From the cell containing the given text, extract its center point as (x, y) coordinate. 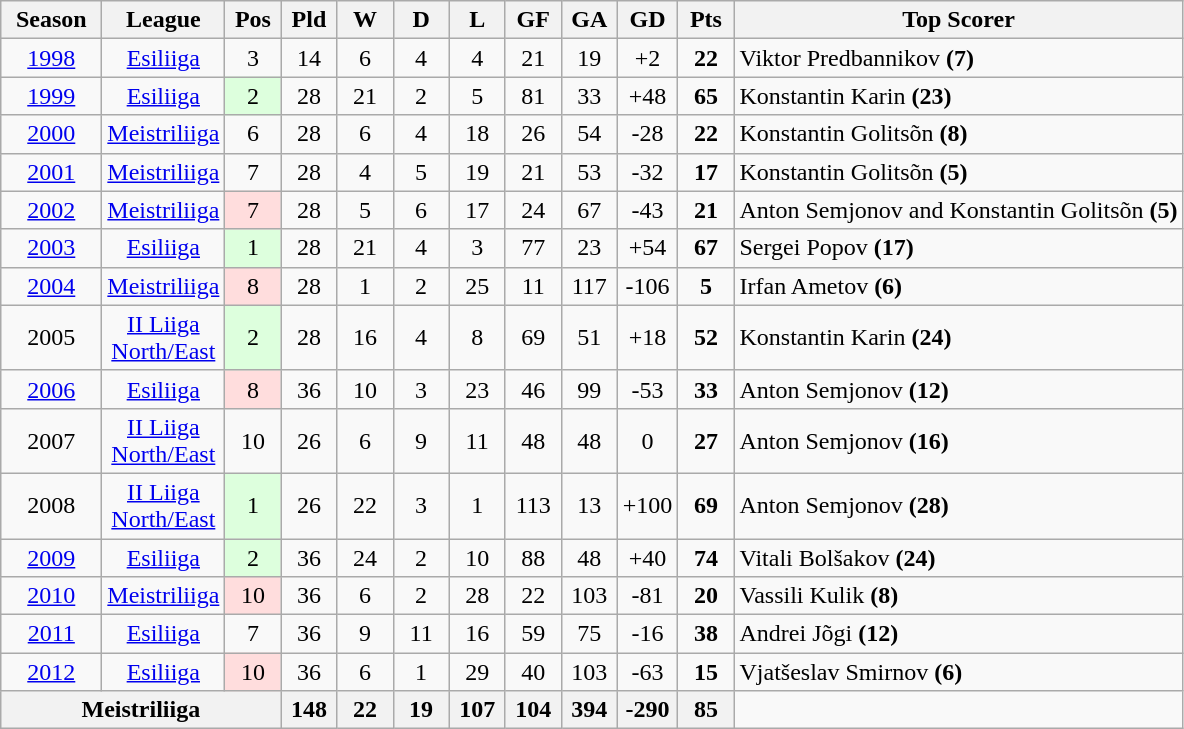
2010 (52, 596)
2000 (52, 134)
65 (706, 96)
52 (706, 338)
1998 (52, 58)
D (421, 20)
GA (589, 20)
27 (706, 440)
Vitali Bolšakov (24) (958, 557)
+40 (648, 557)
46 (533, 389)
85 (706, 710)
Vassili Kulik (8) (958, 596)
-32 (648, 172)
2009 (52, 557)
Pts (706, 20)
51 (589, 338)
GF (533, 20)
0 (648, 440)
-81 (648, 596)
25 (477, 286)
-290 (648, 710)
15 (706, 672)
Konstantin Golitsõn (5) (958, 172)
2007 (52, 440)
Andrei Jõgi (12) (958, 634)
29 (477, 672)
-43 (648, 210)
74 (706, 557)
-16 (648, 634)
13 (589, 506)
-106 (648, 286)
L (477, 20)
Anton Semjonov and Konstantin Golitsõn (5) (958, 210)
20 (706, 596)
Vjatšeslav Smirnov (6) (958, 672)
99 (589, 389)
Anton Semjonov (12) (958, 389)
2005 (52, 338)
394 (589, 710)
14 (309, 58)
Pld (309, 20)
+48 (648, 96)
104 (533, 710)
113 (533, 506)
League (164, 20)
Sergei Popov (17) (958, 248)
Anton Semjonov (16) (958, 440)
2002 (52, 210)
Konstantin Golitsõn (8) (958, 134)
77 (533, 248)
Viktor Predbannikov (7) (958, 58)
Konstantin Karin (24) (958, 338)
2012 (52, 672)
59 (533, 634)
117 (589, 286)
38 (706, 634)
+54 (648, 248)
Pos (253, 20)
88 (533, 557)
Konstantin Karin (23) (958, 96)
2003 (52, 248)
18 (477, 134)
Season (52, 20)
54 (589, 134)
Anton Semjonov (28) (958, 506)
2006 (52, 389)
81 (533, 96)
2004 (52, 286)
2001 (52, 172)
Irfan Ametov (6) (958, 286)
-53 (648, 389)
2008 (52, 506)
107 (477, 710)
+100 (648, 506)
75 (589, 634)
40 (533, 672)
-28 (648, 134)
2011 (52, 634)
+18 (648, 338)
+2 (648, 58)
Top Scorer (958, 20)
-63 (648, 672)
1999 (52, 96)
W (365, 20)
GD (648, 20)
53 (589, 172)
148 (309, 710)
